Return (X, Y) of the center of cell containing provided text 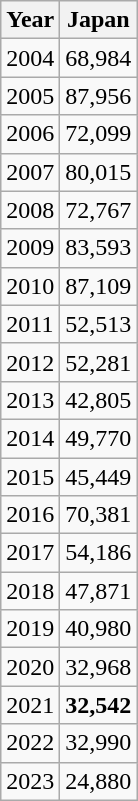
87,956 (98, 96)
2023 (30, 781)
42,805 (98, 400)
87,109 (98, 286)
83,593 (98, 248)
Japan (98, 20)
72,767 (98, 210)
Year (30, 20)
40,980 (98, 629)
2022 (30, 743)
2016 (30, 515)
2012 (30, 362)
80,015 (98, 172)
68,984 (98, 58)
70,381 (98, 515)
2013 (30, 400)
52,281 (98, 362)
2020 (30, 667)
2014 (30, 438)
2008 (30, 210)
49,770 (98, 438)
2004 (30, 58)
2009 (30, 248)
2007 (30, 172)
72,099 (98, 134)
2011 (30, 324)
32,542 (98, 705)
2010 (30, 286)
45,449 (98, 477)
2005 (30, 96)
47,871 (98, 591)
2021 (30, 705)
2019 (30, 629)
2017 (30, 553)
2015 (30, 477)
32,968 (98, 667)
52,513 (98, 324)
2006 (30, 134)
32,990 (98, 743)
54,186 (98, 553)
2018 (30, 591)
24,880 (98, 781)
